Determine the (X, Y) coordinate at the center of the cell enclosing the given text.  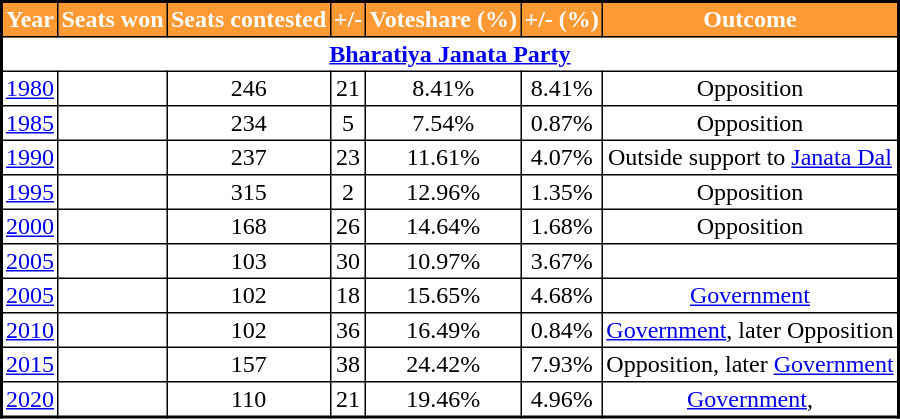
1985 (30, 123)
2015 (30, 364)
16.49% (444, 330)
23 (348, 157)
2000 (30, 226)
+/- (%) (562, 20)
12.96% (444, 192)
4.07% (562, 157)
4.68% (562, 295)
168 (248, 226)
Government, (751, 400)
15.65% (444, 295)
Seats contested (248, 20)
+/- (348, 20)
2 (348, 192)
3.67% (562, 261)
38 (348, 364)
19.46% (444, 400)
110 (248, 400)
5 (348, 123)
103 (248, 261)
315 (248, 192)
7.54% (444, 123)
Outside support to Janata Dal (751, 157)
1.68% (562, 226)
Outcome (751, 20)
2010 (30, 330)
4.96% (562, 400)
30 (348, 261)
Government (751, 295)
1.35% (562, 192)
11.61% (444, 157)
1980 (30, 88)
237 (248, 157)
18 (348, 295)
26 (348, 226)
1990 (30, 157)
234 (248, 123)
0.84% (562, 330)
2020 (30, 400)
Voteshare (%) (444, 20)
Government, later Opposition (751, 330)
10.97% (444, 261)
14.64% (444, 226)
Year (30, 20)
Bharatiya Janata Party (450, 54)
157 (248, 364)
Opposition, later Government (751, 364)
246 (248, 88)
7.93% (562, 364)
Seats won (113, 20)
36 (348, 330)
24.42% (444, 364)
0.87% (562, 123)
1995 (30, 192)
